Capture the cell that displays the provided text and extract its [x, y] central coordinate. 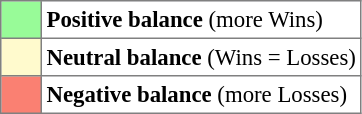
Neutral balance (Wins = Losses) [201, 57]
Positive balance (more Wins) [201, 20]
Negative balance (more Losses) [201, 95]
